Return (x, y) of the center of cell containing provided text 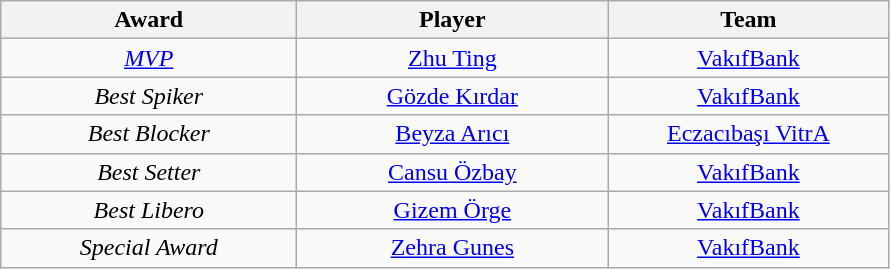
Best Blocker (149, 134)
Eczacıbaşı VitrA (748, 134)
Best Setter (149, 172)
Zehra Gunes (452, 248)
Cansu Özbay (452, 172)
Best Libero (149, 210)
Special Award (149, 248)
Team (748, 20)
Zhu Ting (452, 58)
MVP (149, 58)
Player (452, 20)
Gözde Kırdar (452, 96)
Award (149, 20)
Gizem Örge (452, 210)
Beyza Arıcı (452, 134)
Best Spiker (149, 96)
